From the cell containing the given text, extract its center point as [x, y] coordinate. 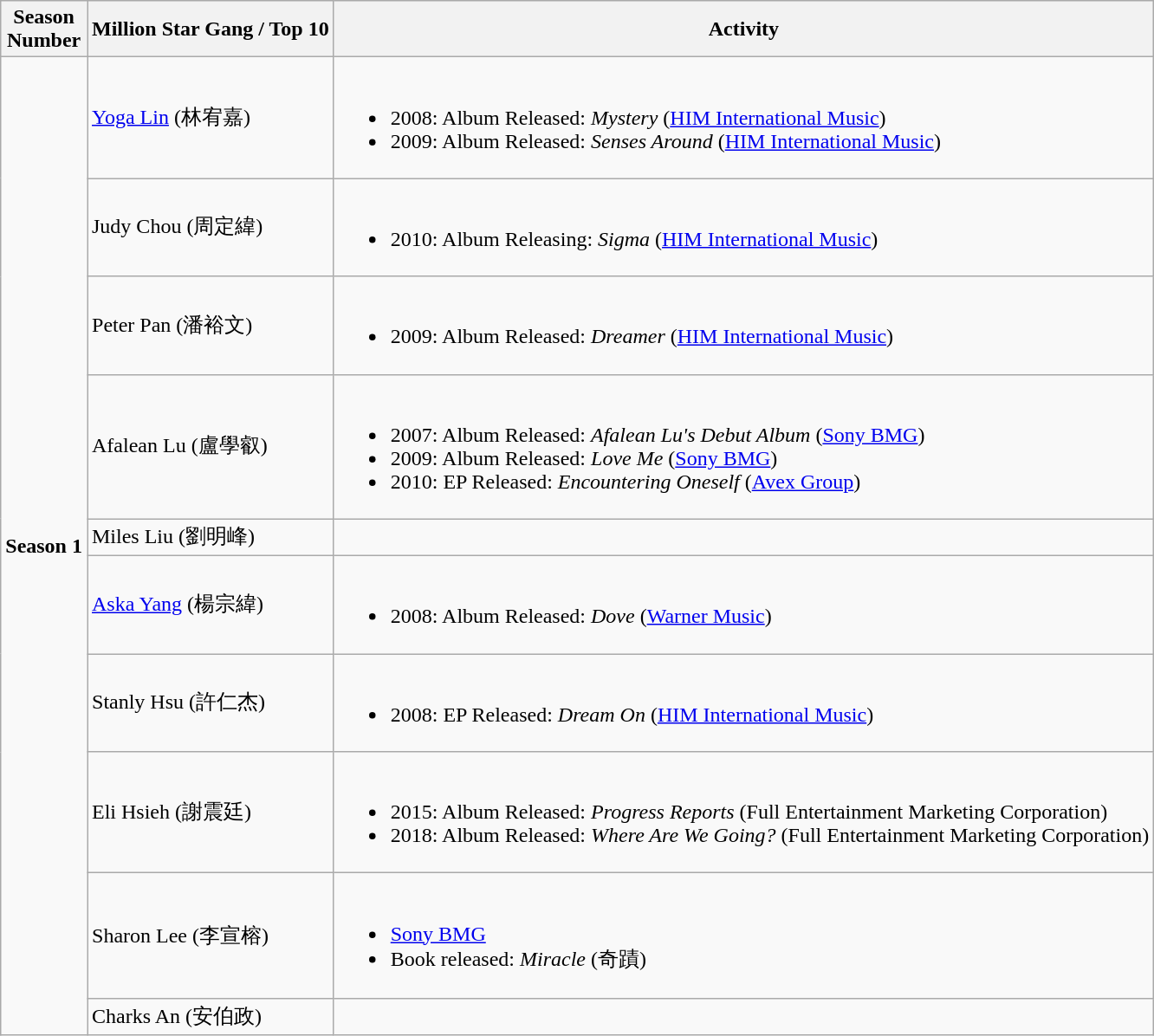
Peter Pan (潘裕文) [210, 326]
2009: Album Released: Dreamer (HIM International Music) [743, 326]
Miles Liu (劉明峰) [210, 537]
Sony BMGBook released: Miracle (奇蹟) [743, 936]
SeasonNumber [44, 29]
Activity [743, 29]
Aska Yang (楊宗緯) [210, 605]
Stanly Hsu (許仁杰) [210, 703]
2008: EP Released: Dream On (HIM International Music) [743, 703]
Sharon Lee (李宣榕) [210, 936]
Charks An (安伯政) [210, 1017]
Afalean Lu (盧學叡) [210, 447]
2007: Album Released: Afalean Lu's Debut Album (Sony BMG)2009: Album Released: Love Me (Sony BMG)2010: EP Released: Encountering Oneself (Avex Group) [743, 447]
Season 1 [44, 546]
Million Star Gang / Top 10 [210, 29]
Judy Chou (周定緯) [210, 227]
Eli Hsieh (謝震廷) [210, 813]
2008: Album Released: Mystery (HIM International Music)2009: Album Released: Senses Around (HIM International Music) [743, 118]
2010: Album Releasing: Sigma (HIM International Music) [743, 227]
2008: Album Released: Dove (Warner Music) [743, 605]
Yoga Lin (林宥嘉) [210, 118]
